Locate the cell with the specified text and output its (X, Y) center coordinate. 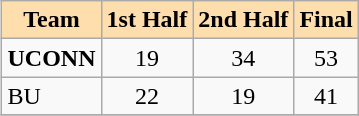
Team (52, 20)
41 (326, 96)
1st Half (147, 20)
2nd Half (244, 20)
53 (326, 58)
Final (326, 20)
BU (52, 96)
22 (147, 96)
34 (244, 58)
UCONN (52, 58)
